Find where the given text appears and provide that cell's center as (x, y) coordinate. 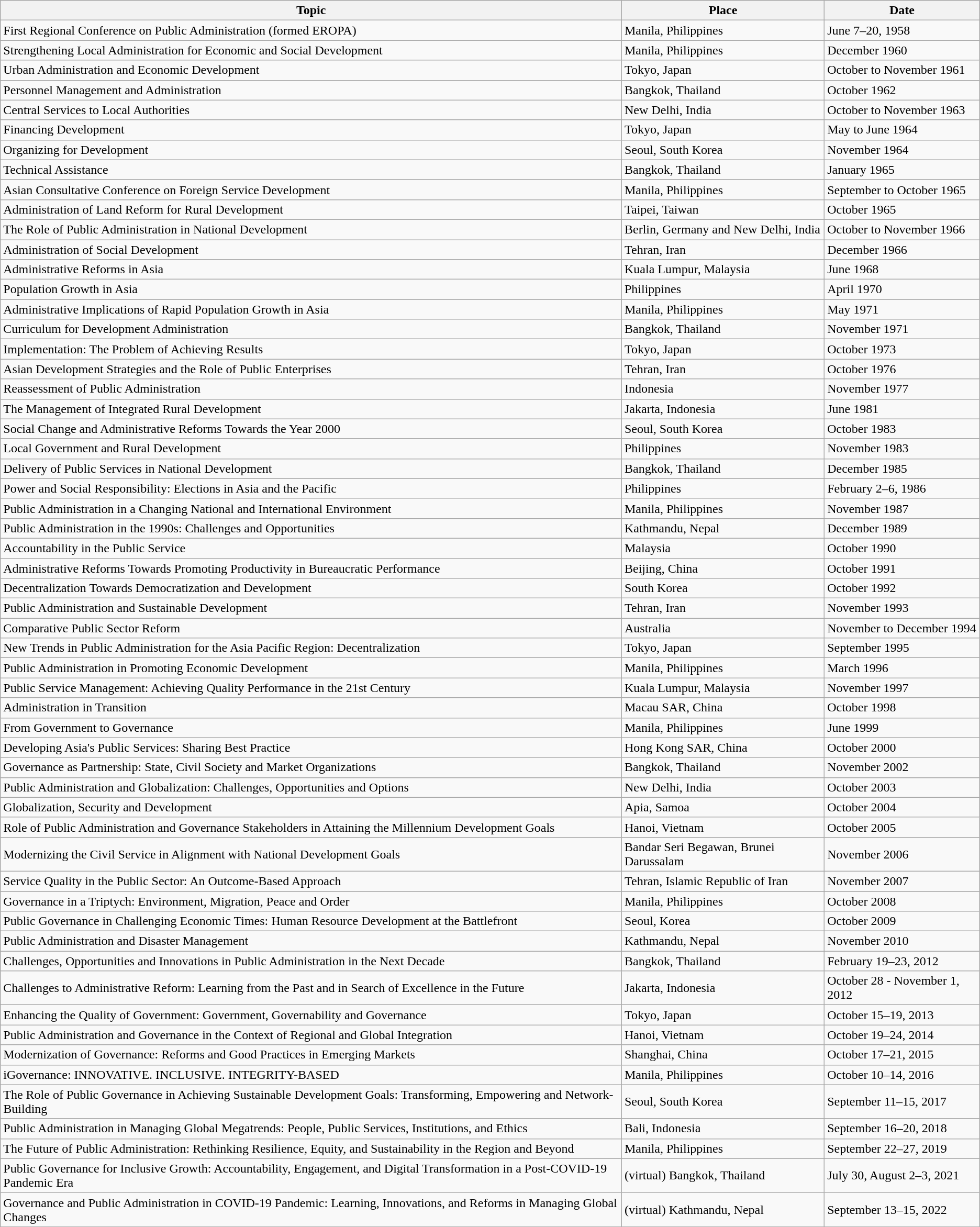
Place (722, 10)
October 2004 (903, 807)
November 1993 (903, 608)
Macau SAR, China (722, 708)
Delivery of Public Services in National Development (311, 469)
New Trends in Public Administration for the Asia Pacific Region: Decentralization (311, 648)
November 1987 (903, 508)
Modernization of Governance: Reforms and Good Practices in Emerging Markets (311, 1055)
Organizing for Development (311, 150)
(virtual) Kathmandu, Nepal (722, 1209)
October 1990 (903, 548)
Modernizing the Civil Service in Alignment with National Development Goals (311, 854)
Bandar Seri Begawan, Brunei Darussalam (722, 854)
December 1960 (903, 50)
Public Administration in the 1990s: Challenges and Opportunities (311, 528)
October 2003 (903, 787)
Accountability in the Public Service (311, 548)
January 1965 (903, 170)
Service Quality in the Public Sector: An Outcome-Based Approach (311, 881)
September 11–15, 2017 (903, 1101)
November 1997 (903, 688)
Administrative Reforms in Asia (311, 270)
Public Service Management: Achieving Quality Performance in the 21st Century (311, 688)
Asian Development Strategies and the Role of Public Enterprises (311, 369)
October 19–24, 2014 (903, 1035)
Administration of Social Development (311, 250)
October 1983 (903, 429)
The Role of Public Administration in National Development (311, 229)
Financing Development (311, 130)
Apia, Samoa (722, 807)
November 2002 (903, 767)
October 1998 (903, 708)
The Management of Integrated Rural Development (311, 409)
November 2006 (903, 854)
Date (903, 10)
November 2010 (903, 941)
Reassessment of Public Administration (311, 389)
Governance as Partnership: State, Civil Society and Market Organizations (311, 767)
December 1966 (903, 250)
November 1971 (903, 329)
February 2–6, 1986 (903, 488)
Enhancing the Quality of Government: Government, Governability and Governance (311, 1015)
September 13–15, 2022 (903, 1209)
Public Administration and Globalization: Challenges, Opportunities and Options (311, 787)
Public Governance for Inclusive Growth: Accountability, Engagement, and Digital Transformation in a Post-COVID-19 Pandemic Era (311, 1176)
iGovernance: INNOVATIVE. INCLUSIVE. INTEGRITY-BASED (311, 1075)
Beijing, China (722, 568)
Shanghai, China (722, 1055)
October 2009 (903, 921)
Public Administration and Disaster Management (311, 941)
September 1995 (903, 648)
Asian Consultative Conference on Foreign Service Development (311, 189)
October to November 1966 (903, 229)
Hong Kong SAR, China (722, 748)
February 19–23, 2012 (903, 961)
October 1973 (903, 349)
Bali, Indonesia (722, 1129)
Australia (722, 628)
October 1965 (903, 209)
Challenges, Opportunities and Innovations in Public Administration in the Next Decade (311, 961)
Governance and Public Administration in COVID-19 Pandemic: Learning, Innovations, and Reforms in Managing Global Changes (311, 1209)
Indonesia (722, 389)
September to October 1965 (903, 189)
December 1985 (903, 469)
June 1999 (903, 728)
Technical Assistance (311, 170)
March 1996 (903, 668)
From Government to Governance (311, 728)
Public Administration in a Changing National and International Environment (311, 508)
First Regional Conference on Public Administration (formed EROPA) (311, 30)
(virtual) Bangkok, Thailand (722, 1176)
June 1981 (903, 409)
Strengthening Local Administration for Economic and Social Development (311, 50)
Administrative Implications of Rapid Population Growth in Asia (311, 309)
October 28 - November 1, 2012 (903, 988)
Malaysia (722, 548)
October 1976 (903, 369)
Administration of Land Reform for Rural Development (311, 209)
Public Administration in Promoting Economic Development (311, 668)
Administration in Transition (311, 708)
South Korea (722, 588)
October to November 1961 (903, 70)
May to June 1964 (903, 130)
November to December 1994 (903, 628)
October 2005 (903, 827)
April 1970 (903, 289)
Central Services to Local Authorities (311, 110)
Power and Social Responsibility: Elections in Asia and the Pacific (311, 488)
September 22–27, 2019 (903, 1148)
Social Change and Administrative Reforms Towards the Year 2000 (311, 429)
Role of Public Administration and Governance Stakeholders in Attaining the Millennium Development Goals (311, 827)
October 1991 (903, 568)
Implementation: The Problem of Achieving Results (311, 349)
November 1964 (903, 150)
Topic (311, 10)
October 2000 (903, 748)
October 10–14, 2016 (903, 1075)
Taipei, Taiwan (722, 209)
June 1968 (903, 270)
Public Administration and Governance in the Context of Regional and Global Integration (311, 1035)
October 1992 (903, 588)
The Role of Public Governance in Achieving Sustainable Development Goals: Transforming, Empowering and Network-Building (311, 1101)
Challenges to Administrative Reform: Learning from the Past and in Search of Excellence in the Future (311, 988)
October to November 1963 (903, 110)
Berlin, Germany and New Delhi, India (722, 229)
November 2007 (903, 881)
Administrative Reforms Towards Promoting Productivity in Bureaucratic Performance (311, 568)
Public Administration in Managing Global Megatrends: People, Public Services, Institutions, and Ethics (311, 1129)
Globalization, Security and Development (311, 807)
May 1971 (903, 309)
Local Government and Rural Development (311, 449)
October 2008 (903, 901)
Curriculum for Development Administration (311, 329)
Tehran, Islamic Republic of Iran (722, 881)
Urban Administration and Economic Development (311, 70)
September 16–20, 2018 (903, 1129)
October 17–21, 2015 (903, 1055)
Governance in a Triptych: Environment, Migration, Peace and Order (311, 901)
Personnel Management and Administration (311, 90)
October 1962 (903, 90)
Developing Asia's Public Services: Sharing Best Practice (311, 748)
Comparative Public Sector Reform (311, 628)
Population Growth in Asia (311, 289)
Decentralization Towards Democratization and Development (311, 588)
November 1977 (903, 389)
The Future of Public Administration: Rethinking Resilience, Equity, and Sustainability in the Region and Beyond (311, 1148)
July 30, August 2–3, 2021 (903, 1176)
Public Administration and Sustainable Development (311, 608)
Public Governance in Challenging Economic Times: Human Resource Development at the Battlefront (311, 921)
June 7–20, 1958 (903, 30)
October 15–19, 2013 (903, 1015)
December 1989 (903, 528)
Seoul, Korea (722, 921)
November 1983 (903, 449)
